Output the [X, Y] coordinate of the center of the cell containing the given text.  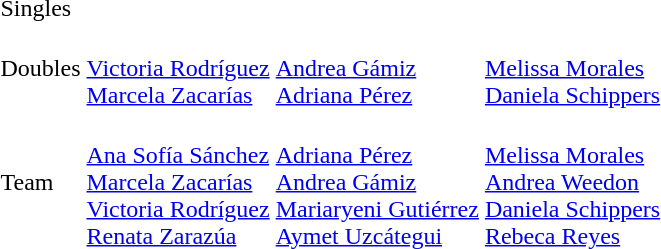
Melissa MoralesDaniela Schippers [572, 68]
Victoria RodríguezMarcela Zacarías [178, 68]
Andrea GámizAdriana Pérez [377, 68]
